Provide the (X, Y) coordinate of the cell's center where the given text is located.  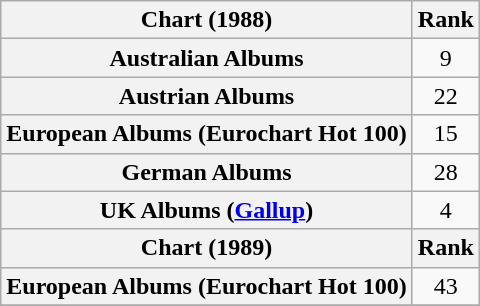
Austrian Albums (207, 96)
22 (446, 96)
Chart (1988) (207, 20)
German Albums (207, 172)
43 (446, 286)
15 (446, 134)
9 (446, 58)
Australian Albums (207, 58)
Chart (1989) (207, 248)
28 (446, 172)
UK Albums (Gallup) (207, 210)
4 (446, 210)
